Find where the given text appears and provide that cell's center as [x, y] coordinate. 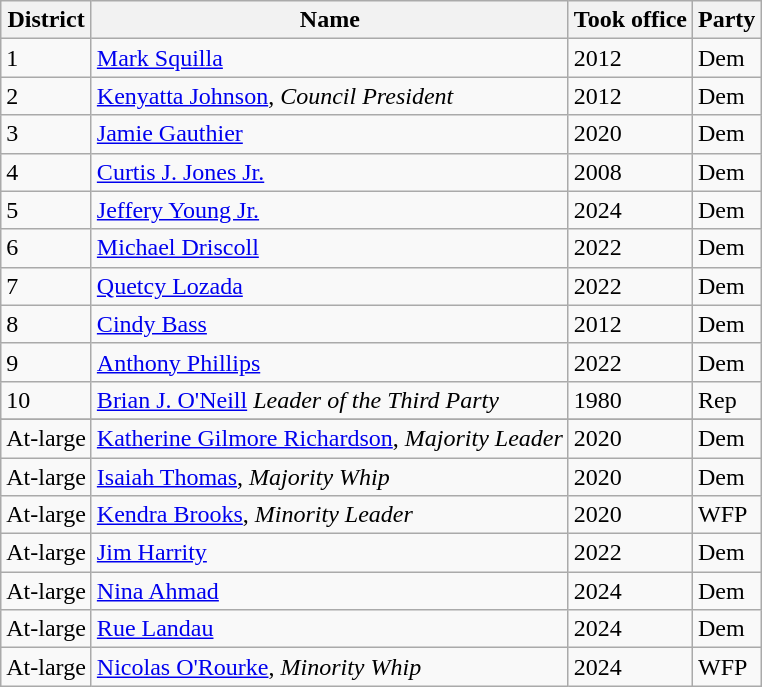
Anthony Phillips [330, 362]
Katherine Gilmore Richardson, Majority Leader [330, 438]
Took office [630, 20]
Nicolas O'Rourke, Minority Whip [330, 667]
Jamie Gauthier [330, 134]
Nina Ahmad [330, 591]
Party [726, 20]
3 [46, 134]
Quetcy Lozada [330, 286]
Kenyatta Johnson, Council President [330, 96]
Curtis J. Jones Jr. [330, 172]
6 [46, 248]
9 [46, 362]
5 [46, 210]
Jim Harrity [330, 553]
Brian J. O'Neill Leader of the Third Party [330, 400]
Cindy Bass [330, 324]
District [46, 20]
1980 [630, 400]
Isaiah Thomas, Majority Whip [330, 477]
10 [46, 400]
Name [330, 20]
Mark Squilla [330, 58]
Rep [726, 400]
4 [46, 172]
8 [46, 324]
Jeffery Young Jr. [330, 210]
Rue Landau [330, 629]
7 [46, 286]
Kendra Brooks, Minority Leader [330, 515]
1 [46, 58]
Michael Driscoll [330, 248]
2008 [630, 172]
2 [46, 96]
